From the cell containing the given text, extract its center point as [x, y] coordinate. 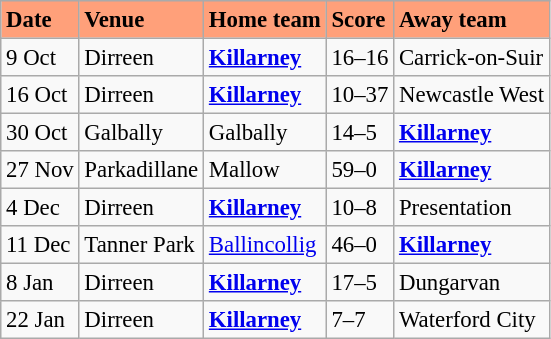
Mallow [266, 170]
30 Oct [40, 132]
8 Jan [40, 282]
Ballincollig [266, 245]
17–5 [360, 282]
Venue [141, 19]
16 Oct [40, 94]
Newcastle West [472, 94]
46–0 [360, 245]
7–7 [360, 320]
Tanner Park [141, 245]
11 Dec [40, 245]
10–37 [360, 94]
10–8 [360, 207]
27 Nov [40, 170]
Presentation [472, 207]
16–16 [360, 57]
59–0 [360, 170]
Score [360, 19]
4 Dec [40, 207]
Away team [472, 19]
Home team [266, 19]
9 Oct [40, 57]
Carrick-on-Suir [472, 57]
14–5 [360, 132]
Parkadillane [141, 170]
Waterford City [472, 320]
Date [40, 19]
Dungarvan [472, 282]
22 Jan [40, 320]
